Pinpoint the cell where the given text exists, returning its (X, Y) midpoint coordinate. 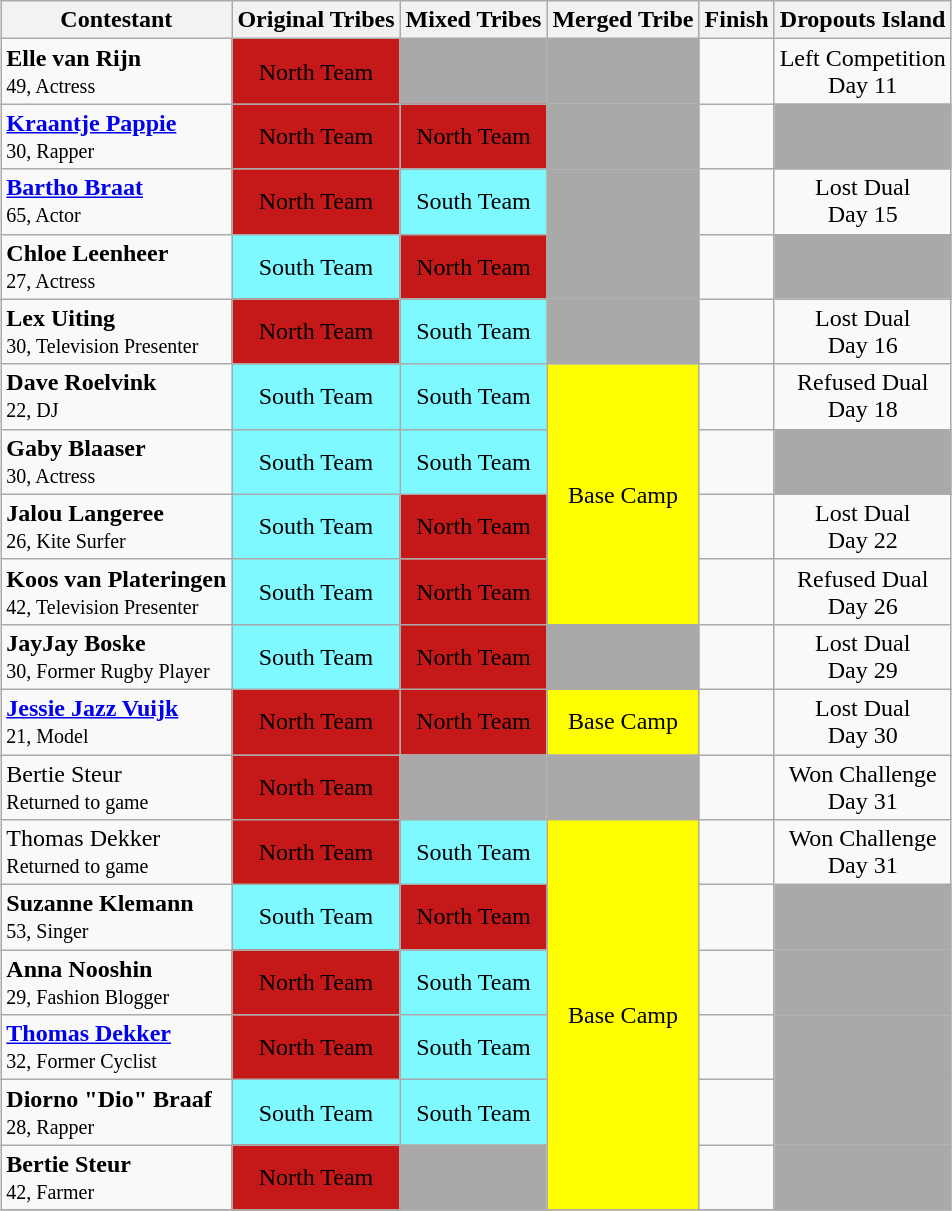
Kraantje Pappie30, Rapper (116, 136)
Lost Dual Day 15 (862, 202)
Finish (736, 20)
Lost DualDay 30 (862, 722)
Thomas Dekker32, Former Cyclist (116, 1048)
Dropouts Island (862, 20)
Jessie Jazz Vuijk21, Model (116, 722)
JayJay Boske30, Former Rugby Player (116, 656)
Bartho Braat65, Actor (116, 202)
Refused DualDay 26 (862, 592)
Bertie SteurReturned to game (116, 786)
Left Competition Day 11 (862, 72)
Koos van Plateringen42, Television Presenter (116, 592)
Chloe Leenheer27, Actress (116, 266)
Merged Tribe (623, 20)
Gaby Blaaser30, Actress (116, 462)
Anna Nooshin29, Fashion Blogger (116, 982)
Jalou Langeree26, Kite Surfer (116, 526)
Dave Roelvink22, DJ (116, 396)
Original Tribes (316, 20)
Elle van Rijn49, Actress (116, 72)
Lost DualDay 29 (862, 656)
Mixed Tribes (474, 20)
Thomas DekkerReturned to game (116, 852)
Lost Dual Day 16 (862, 332)
Suzanne Klemann53, Singer (116, 918)
Lost DualDay 22 (862, 526)
Refused DualDay 18 (862, 396)
Diorno "Dio" Braaf28, Rapper (116, 1112)
Bertie Steur42, Farmer (116, 1178)
Lex Uiting30, Television Presenter (116, 332)
Contestant (116, 20)
